Identify which cell holds the provided text, then report its (x, y) central coordinate. 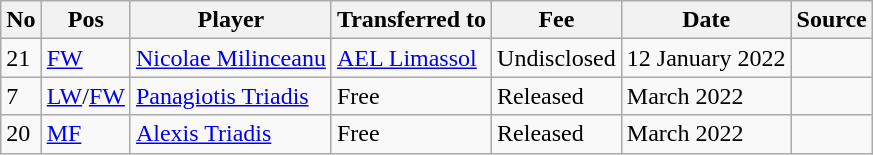
12 January 2022 (706, 58)
FW (86, 58)
7 (21, 96)
Nicolae Milinceanu (230, 58)
Fee (557, 20)
AEL Limassol (411, 58)
No (21, 20)
Source (832, 20)
20 (21, 134)
Player (230, 20)
21 (21, 58)
Date (706, 20)
Alexis Triadis (230, 134)
Pos (86, 20)
Undisclosed (557, 58)
LW/FW (86, 96)
Panagiotis Triadis (230, 96)
Transferred to (411, 20)
MF (86, 134)
